For the text-containing cell, return its midpoint in [x, y] coordinate format. 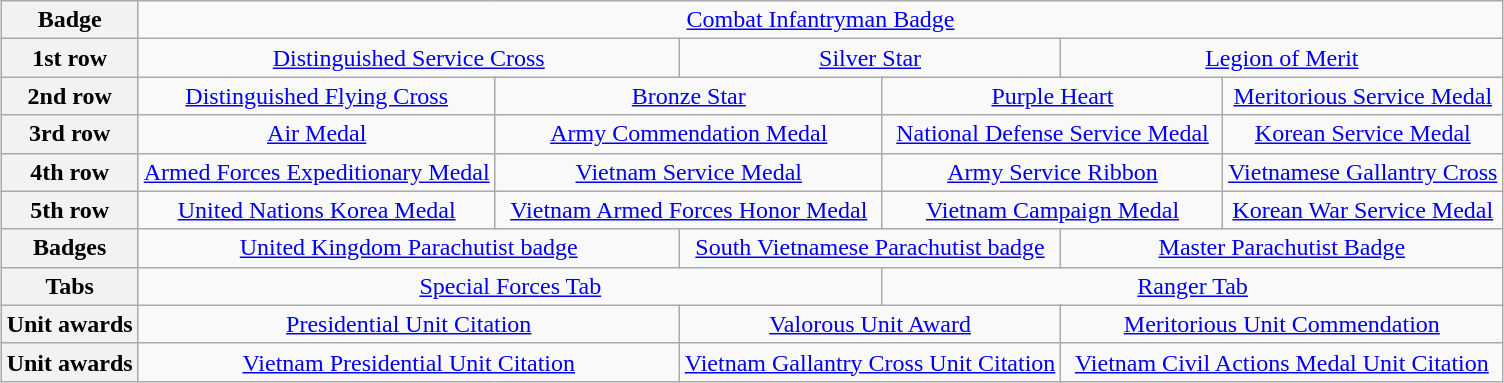
Meritorious Unit Commendation [1282, 324]
Vietnam Service Medal [688, 172]
Meritorious Service Medal [1363, 96]
Vietnam Campaign Medal [1052, 210]
United Nations Korea Medal [316, 210]
5th row [70, 210]
Master Parachutist Badge [1282, 248]
Legion of Merit [1282, 58]
Vietnam Armed Forces Honor Medal [688, 210]
Badges [70, 248]
National Defense Service Medal [1052, 134]
Bronze Star [688, 96]
Vietnam Civil Actions Medal Unit Citation [1282, 362]
Armed Forces Expeditionary Medal [316, 172]
Vietnam Presidential Unit Citation [408, 362]
Badge [70, 20]
Combat Infantryman Badge [820, 20]
Korean Service Medal [1363, 134]
Presidential Unit Citation [408, 324]
1st row [70, 58]
Silver Star [870, 58]
Purple Heart [1052, 96]
3rd row [70, 134]
Distinguished Service Cross [408, 58]
Distinguished Flying Cross [316, 96]
United Kingdom Parachutist badge [408, 248]
Korean War Service Medal [1363, 210]
4th row [70, 172]
Valorous Unit Award [870, 324]
Army Commendation Medal [688, 134]
2nd row [70, 96]
Vietnamese Gallantry Cross [1363, 172]
Tabs [70, 286]
South Vietnamese Parachutist badge [870, 248]
Army Service Ribbon [1052, 172]
Ranger Tab [1192, 286]
Special Forces Tab [510, 286]
Air Medal [316, 134]
Vietnam Gallantry Cross Unit Citation [870, 362]
